Determine the (x, y) coordinate at the center of the cell enclosing the given text.  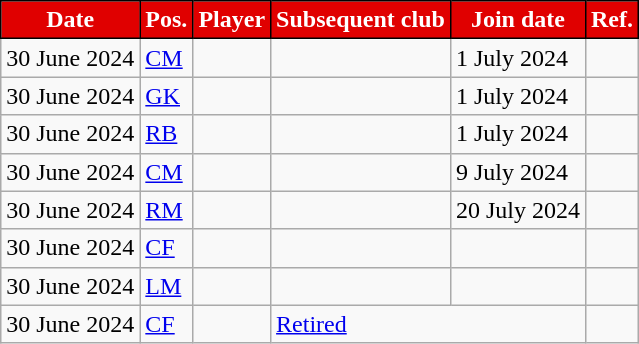
Ref. (612, 20)
Date (70, 20)
Join date (518, 20)
GK (166, 96)
Subsequent club (361, 20)
Pos. (166, 20)
20 July 2024 (518, 210)
Player (232, 20)
RM (166, 210)
9 July 2024 (518, 172)
RB (166, 134)
Retired (428, 324)
LM (166, 286)
